Output the [x, y] coordinate of the center of the cell containing the given text.  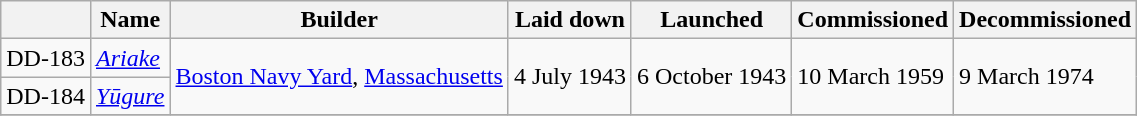
Launched [711, 20]
Laid down [570, 20]
9 March 1974 [1046, 77]
Boston Navy Yard, Massachusetts [339, 77]
Name [130, 20]
Yūgure [130, 96]
4 July 1943 [570, 77]
DD-183 [46, 58]
6 October 1943 [711, 77]
DD-184 [46, 96]
Decommissioned [1046, 20]
10 March 1959 [873, 77]
Builder [339, 20]
Ariake [130, 58]
Commissioned [873, 20]
